For the text-containing cell, return its midpoint in [X, Y] coordinate format. 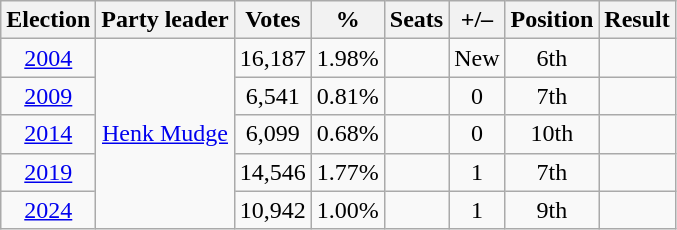
Votes [272, 20]
16,187 [272, 58]
2019 [48, 172]
Result [637, 20]
Election [48, 20]
0.68% [348, 134]
Henk Mudge [165, 134]
New [477, 58]
+/– [477, 20]
6,541 [272, 96]
2009 [48, 96]
10,942 [272, 210]
0.81% [348, 96]
1.98% [348, 58]
Position [552, 20]
10th [552, 134]
14,546 [272, 172]
% [348, 20]
6,099 [272, 134]
1.00% [348, 210]
Seats [416, 20]
1.77% [348, 172]
2004 [48, 58]
Party leader [165, 20]
9th [552, 210]
2024 [48, 210]
2014 [48, 134]
6th [552, 58]
